For the text-containing cell, return its midpoint in (x, y) coordinate format. 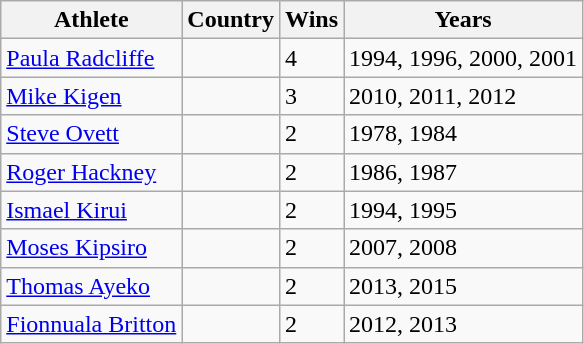
2010, 2011, 2012 (464, 96)
Paula Radcliffe (92, 58)
2013, 2015 (464, 286)
Steve Ovett (92, 134)
1986, 1987 (464, 172)
3 (312, 96)
Wins (312, 20)
Years (464, 20)
1994, 1995 (464, 210)
Mike Kigen (92, 96)
Ismael Kirui (92, 210)
2007, 2008 (464, 248)
1978, 1984 (464, 134)
1994, 1996, 2000, 2001 (464, 58)
Thomas Ayeko (92, 286)
Moses Kipsiro (92, 248)
Athlete (92, 20)
Fionnuala Britton (92, 324)
2012, 2013 (464, 324)
Roger Hackney (92, 172)
Country (231, 20)
4 (312, 58)
